Output the (x, y) coordinate of the center of the cell containing the given text.  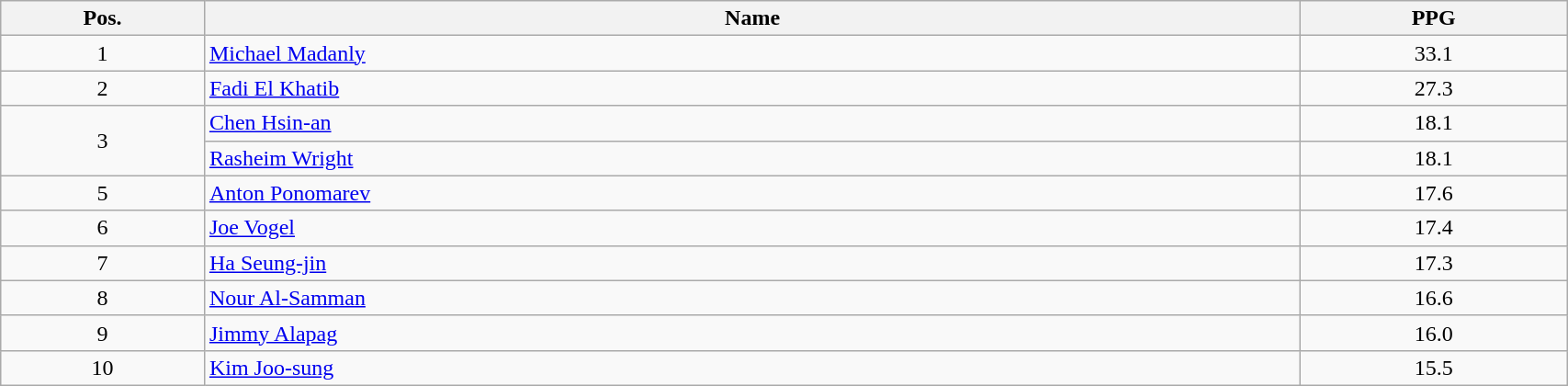
Rasheim Wright (751, 158)
Chen Hsin-an (751, 123)
Joe Vogel (751, 228)
16.6 (1434, 298)
Ha Seung-jin (751, 263)
17.3 (1434, 263)
PPG (1434, 18)
Nour Al-Samman (751, 298)
Pos. (103, 18)
9 (103, 333)
10 (103, 368)
1 (103, 53)
27.3 (1434, 88)
Anton Ponomarev (751, 193)
33.1 (1434, 53)
17.4 (1434, 228)
Michael Madanly (751, 53)
8 (103, 298)
Jimmy Alapag (751, 333)
15.5 (1434, 368)
17.6 (1434, 193)
5 (103, 193)
Name (751, 18)
7 (103, 263)
6 (103, 228)
16.0 (1434, 333)
Kim Joo-sung (751, 368)
3 (103, 141)
Fadi El Khatib (751, 88)
2 (103, 88)
